Pinpoint the cell where the given text exists, returning its [X, Y] midpoint coordinate. 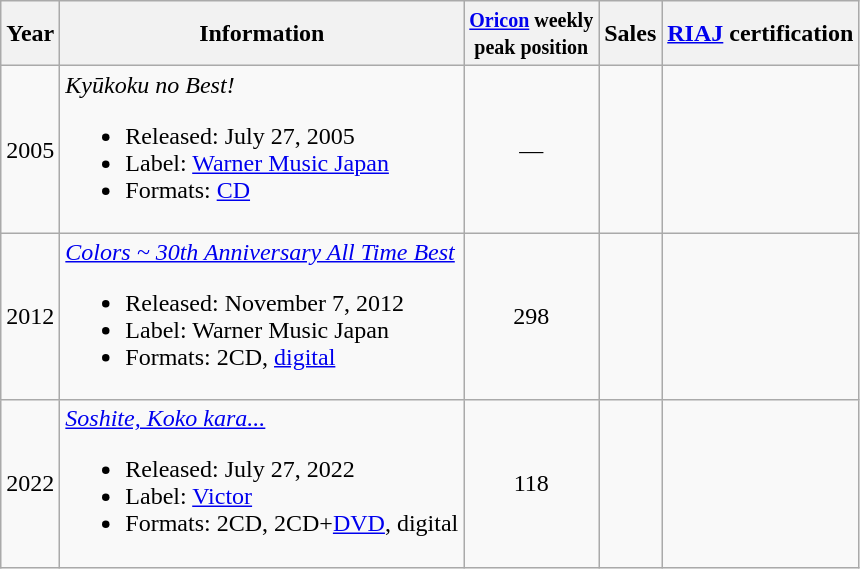
Year [30, 34]
2022 [30, 484]
RIAJ certification [760, 34]
Information [262, 34]
2012 [30, 316]
2005 [30, 150]
— [532, 150]
Oricon weeklypeak position [532, 34]
298 [532, 316]
Kyūkoku no Best!Released: July 27, 2005Label: Warner Music JapanFormats: CD [262, 150]
Colors ~ 30th Anniversary All Time BestReleased: November 7, 2012Label: Warner Music JapanFormats: 2CD, digital [262, 316]
118 [532, 484]
Sales [630, 34]
Soshite, Koko kara...Released: July 27, 2022Label: VictorFormats: 2CD, 2CD+DVD, digital [262, 484]
